Capture the cell that displays the provided text and extract its [X, Y] central coordinate. 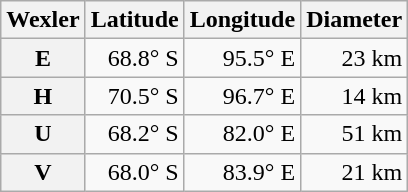
68.0° S [134, 172]
68.2° S [134, 134]
83.9° E [242, 172]
70.5° S [134, 96]
68.8° S [134, 58]
Latitude [134, 20]
21 km [354, 172]
V [43, 172]
23 km [354, 58]
96.7° E [242, 96]
U [43, 134]
82.0° E [242, 134]
95.5° E [242, 58]
14 km [354, 96]
E [43, 58]
Diameter [354, 20]
Wexler [43, 20]
51 km [354, 134]
H [43, 96]
Longitude [242, 20]
